Return (X, Y) of the center of cell containing provided text 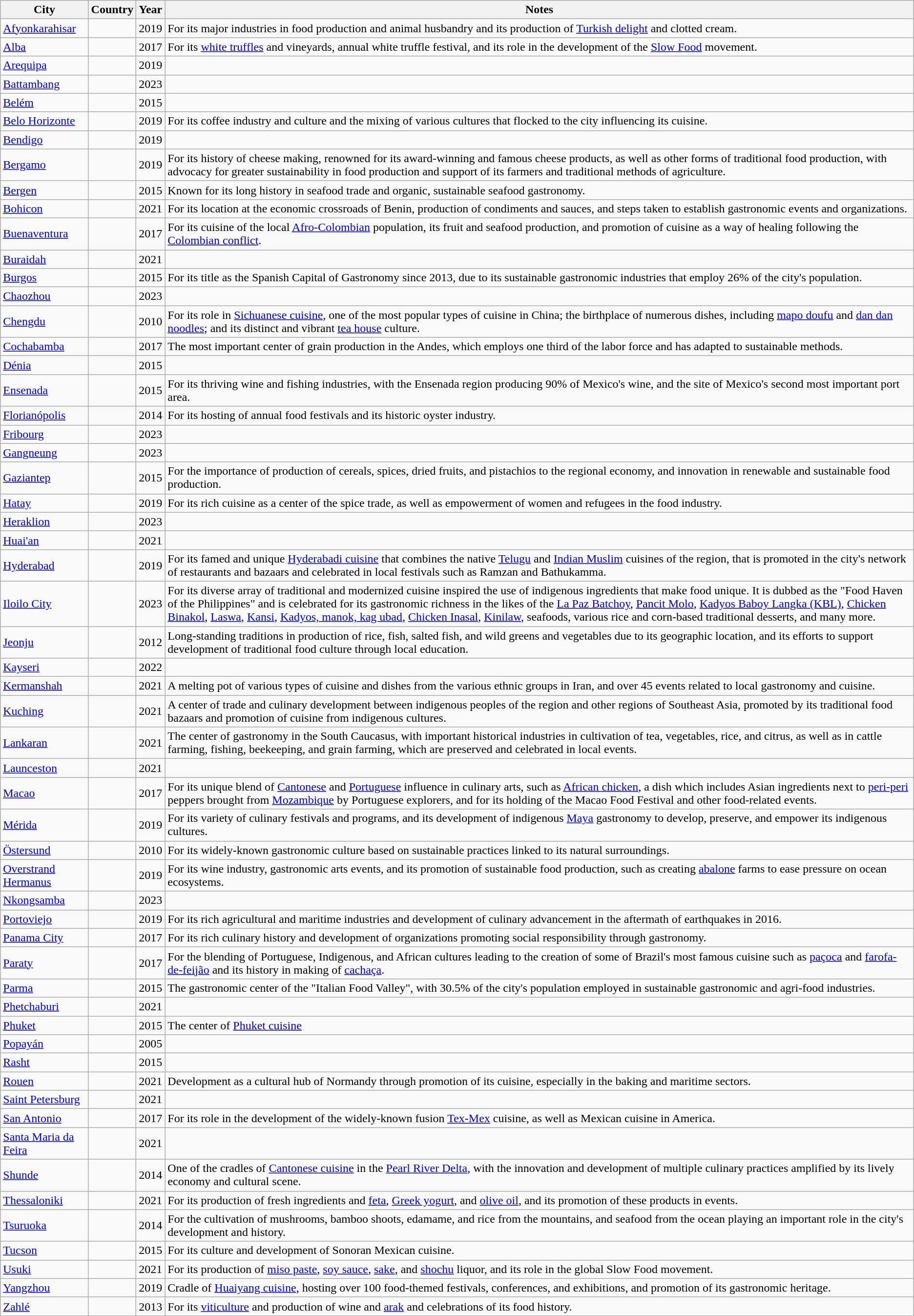
For its production of fresh ingredients and feta, Greek yogurt, and olive oil, and its promotion of these products in events. (539, 1200)
Cradle of Huaiyang cuisine, hosting over 100 food-themed festivals, conferences, and exhibitions, and promotion of its gastronomic heritage. (539, 1288)
Phuket (44, 1025)
Hatay (44, 503)
Bohicon (44, 209)
Shunde (44, 1175)
Östersund (44, 850)
Cochabamba (44, 347)
For its culture and development of Sonoran Mexican cuisine. (539, 1251)
Kayseri (44, 668)
For its role in the development of the widely-known fusion Tex-Mex cuisine, as well as Mexican cuisine in America. (539, 1118)
Iloilo City (44, 604)
Saint Petersburg (44, 1100)
Buenaventura (44, 233)
For its production of miso paste, soy sauce, sake, and shochu liquor, and its role in the global Slow Food movement. (539, 1269)
Paraty (44, 963)
Buraidah (44, 259)
Zahlé (44, 1306)
For its rich culinary history and development of organizations promoting social responsibility through gastronomy. (539, 938)
Jeonju (44, 642)
Rasht (44, 1063)
Hyderabad (44, 565)
For its major industries in food production and animal husbandry and its production of Turkish delight and clotted cream. (539, 28)
Launceston (44, 768)
Florianópolis (44, 416)
For its widely-known gastronomic culture based on sustainable practices linked to its natural surroundings. (539, 850)
Parma (44, 988)
2005 (150, 1044)
Dénia (44, 365)
For its coffee industry and culture and the mixing of various cultures that flocked to the city influencing its cuisine. (539, 121)
Mérida (44, 825)
Gaziantep (44, 478)
Panama City (44, 938)
For its rich agricultural and maritime industries and development of culinary advancement in the aftermath of earthquakes in 2016. (539, 919)
Santa Maria da Feira (44, 1144)
Chaozhou (44, 296)
Gangneung (44, 453)
Ensenada (44, 391)
Heraklion (44, 522)
Thessaloniki (44, 1200)
Notes (539, 10)
San Antonio (44, 1118)
Overstrand Hermanus (44, 875)
Burgos (44, 278)
Known for its long history in seafood trade and organic, sustainable seafood gastronomy. (539, 190)
Phetchaburi (44, 1006)
Yangzhou (44, 1288)
Rouen (44, 1081)
Bergen (44, 190)
Fribourg (44, 434)
For its hosting of annual food festivals and its historic oyster industry. (539, 416)
Huai'an (44, 540)
Nkongsamba (44, 900)
Tsuruoka (44, 1226)
Tucson (44, 1251)
The center of Phuket cuisine (539, 1025)
Alba (44, 47)
For its rich cuisine as a center of the spice trade, as well as empowerment of women and refugees in the food industry. (539, 503)
For its white truffles and vineyards, annual white truffle festival, and its role in the development of the Slow Food movement. (539, 47)
2013 (150, 1306)
Year (150, 10)
Usuki (44, 1269)
Afyonkarahisar (44, 28)
Lankaran (44, 743)
Battambang (44, 84)
2012 (150, 642)
The most important center of grain production in the Andes, which employs one third of the labor force and has adapted to sustainable methods. (539, 347)
Arequipa (44, 65)
2022 (150, 668)
For its viticulture and production of wine and arak and celebrations of its food history. (539, 1306)
Country (112, 10)
Chengdu (44, 321)
Macao (44, 793)
Bergamo (44, 165)
Belo Horizonte (44, 121)
Bendigo (44, 140)
Portoviejo (44, 919)
Popayán (44, 1044)
City (44, 10)
Development as a cultural hub of Normandy through promotion of its cuisine, especially in the baking and maritime sectors. (539, 1081)
Kuching (44, 711)
Kermanshah (44, 686)
Belém (44, 103)
